Pinpoint the cell where the given text exists, returning its (x, y) midpoint coordinate. 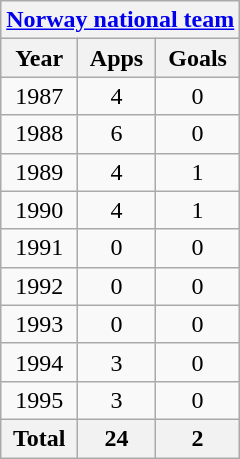
Year (40, 58)
1992 (40, 286)
1991 (40, 248)
1990 (40, 210)
1993 (40, 324)
1994 (40, 362)
6 (117, 134)
1987 (40, 96)
Apps (117, 58)
2 (197, 438)
1989 (40, 172)
Goals (197, 58)
1988 (40, 134)
Total (40, 438)
Norway national team (120, 20)
1995 (40, 400)
24 (117, 438)
